Return the [x, y] coordinate for the center point of the cell that contains the specified text.  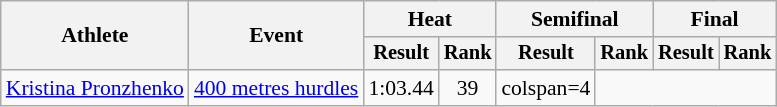
colspan=4 [546, 88]
Semifinal [574, 19]
Kristina Pronzhenko [95, 88]
400 metres hurdles [276, 88]
1:03.44 [400, 88]
39 [468, 88]
Athlete [95, 36]
Event [276, 36]
Heat [430, 19]
Final [714, 19]
